Provide the [X, Y] coordinate of the cell's center where the given text is located.  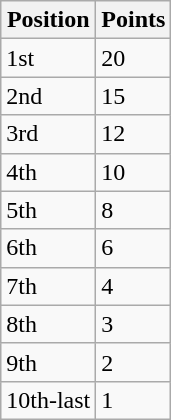
5th [48, 210]
20 [134, 58]
8th [48, 324]
9th [48, 362]
10th-last [48, 400]
15 [134, 96]
Position [48, 20]
4th [48, 172]
6th [48, 248]
2 [134, 362]
8 [134, 210]
6 [134, 248]
Points [134, 20]
12 [134, 134]
3 [134, 324]
1st [48, 58]
7th [48, 286]
4 [134, 286]
10 [134, 172]
3rd [48, 134]
2nd [48, 96]
1 [134, 400]
